Pinpoint the cell where the given text exists, returning its (X, Y) midpoint coordinate. 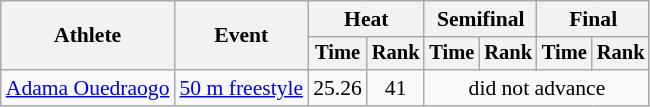
50 m freestyle (242, 88)
Adama Ouedraogo (88, 88)
Event (242, 36)
41 (396, 88)
Final (593, 19)
did not advance (536, 88)
Semifinal (480, 19)
Athlete (88, 36)
Heat (366, 19)
25.26 (338, 88)
